Search for the cell housing the specified text and yield its (X, Y) center coordinate. 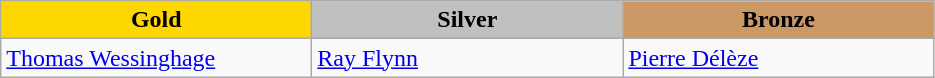
Bronze (778, 20)
Gold (156, 20)
Thomas Wessinghage (156, 58)
Pierre Délèze (778, 58)
Silver (468, 20)
Ray Flynn (468, 58)
